Output the [X, Y] coordinate of the center of the cell containing the given text.  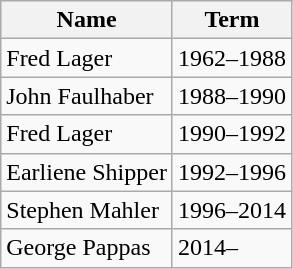
2014– [232, 248]
1988–1990 [232, 96]
1962–1988 [232, 58]
Term [232, 20]
1996–2014 [232, 210]
Earliene Shipper [87, 172]
1990–1992 [232, 134]
Stephen Mahler [87, 210]
John Faulhaber [87, 96]
George Pappas [87, 248]
1992–1996 [232, 172]
Name [87, 20]
